Return [X, Y] of the center of cell containing provided text 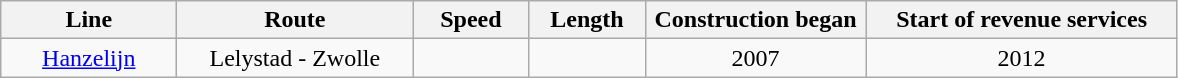
Route [295, 20]
Line [89, 20]
2007 [756, 58]
Lelystad - Zwolle [295, 58]
Speed [471, 20]
Construction began [756, 20]
Start of revenue services [1022, 20]
2012 [1022, 58]
Length [587, 20]
Hanzelijn [89, 58]
